Provide the [X, Y] coordinate of the cell's center where the given text is located.  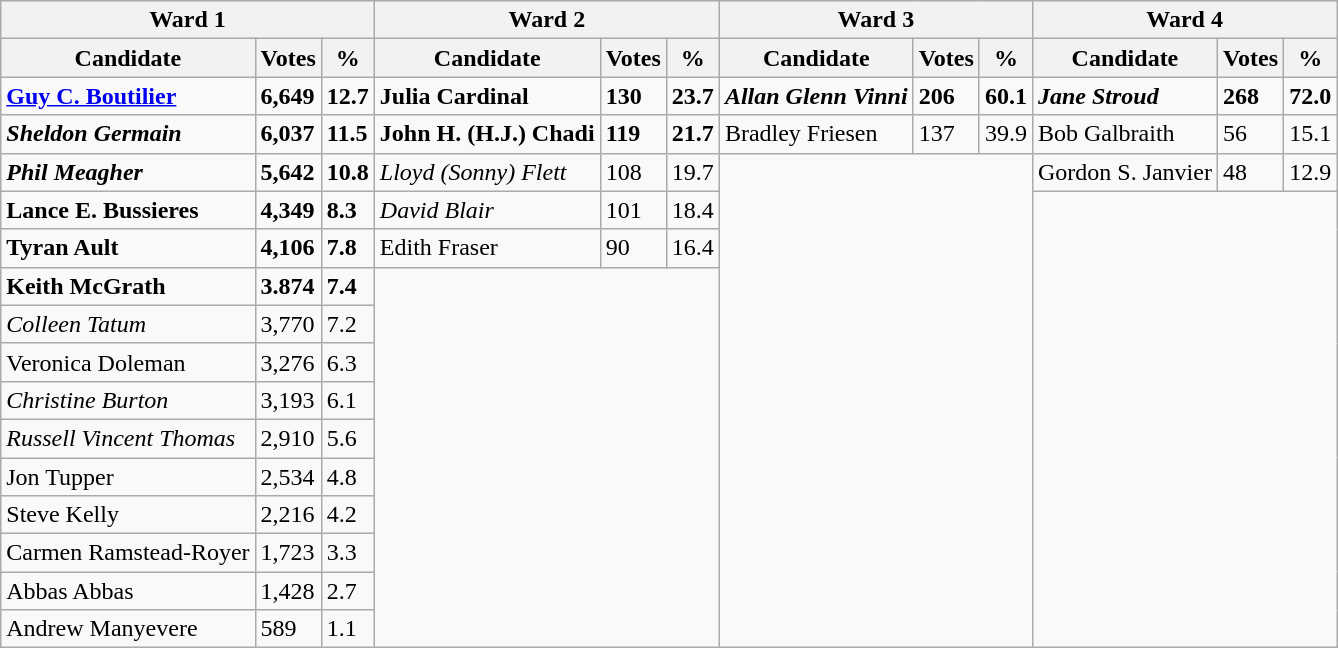
6.3 [348, 362]
5.6 [348, 438]
David Blair [487, 210]
Colleen Tatum [128, 324]
7.2 [348, 324]
Ward 2 [546, 20]
48 [1250, 172]
19.7 [692, 172]
10.8 [348, 172]
3.874 [288, 286]
119 [633, 134]
4,106 [288, 248]
3.3 [348, 553]
2,910 [288, 438]
2,216 [288, 515]
8.3 [348, 210]
7.8 [348, 248]
7.4 [348, 286]
Guy C. Boutilier [128, 96]
Carmen Ramstead-Royer [128, 553]
3,770 [288, 324]
4,349 [288, 210]
12.7 [348, 96]
3,276 [288, 362]
Ward 4 [1184, 20]
4.2 [348, 515]
Edith Fraser [487, 248]
Lance E. Bussieres [128, 210]
Julia Cardinal [487, 96]
6,037 [288, 134]
1,428 [288, 591]
18.4 [692, 210]
5,642 [288, 172]
60.1 [1006, 96]
11.5 [348, 134]
23.7 [692, 96]
Tyran Ault [128, 248]
16.4 [692, 248]
101 [633, 210]
108 [633, 172]
12.9 [1310, 172]
Phil Meagher [128, 172]
3,193 [288, 400]
Ward 3 [876, 20]
Sheldon Germain [128, 134]
Allan Glenn Vinni [816, 96]
6,649 [288, 96]
137 [946, 134]
Gordon S. Janvier [1124, 172]
Veronica Doleman [128, 362]
Bradley Friesen [816, 134]
Steve Kelly [128, 515]
39.9 [1006, 134]
Abbas Abbas [128, 591]
Lloyd (Sonny) Flett [487, 172]
2,534 [288, 477]
Bob Galbraith [1124, 134]
21.7 [692, 134]
4.8 [348, 477]
130 [633, 96]
90 [633, 248]
56 [1250, 134]
Jon Tupper [128, 477]
Ward 1 [188, 20]
1.1 [348, 629]
John H. (H.J.) Chadi [487, 134]
6.1 [348, 400]
206 [946, 96]
Andrew Manyevere [128, 629]
2.7 [348, 591]
268 [1250, 96]
Keith McGrath [128, 286]
15.1 [1310, 134]
Russell Vincent Thomas [128, 438]
Jane Stroud [1124, 96]
72.0 [1310, 96]
589 [288, 629]
1,723 [288, 553]
Christine Burton [128, 400]
